Detect which cell encompasses the target text, then output its (x, y) center coordinate. 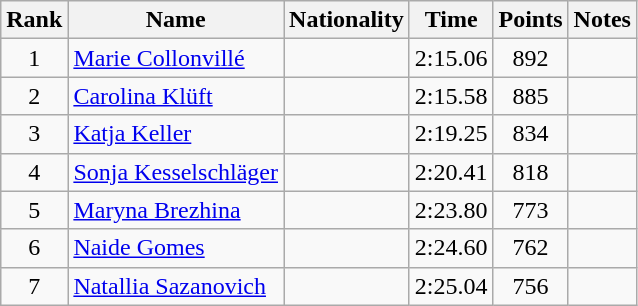
Sonja Kesselschläger (176, 172)
3 (34, 134)
Naide Gomes (176, 248)
2:20.41 (451, 172)
Name (176, 20)
Natallia Sazanovich (176, 286)
834 (530, 134)
818 (530, 172)
1 (34, 58)
756 (530, 286)
Points (530, 20)
5 (34, 210)
2:25.04 (451, 286)
2:24.60 (451, 248)
Nationality (347, 20)
Rank (34, 20)
Katja Keller (176, 134)
4 (34, 172)
2:19.25 (451, 134)
Carolina Klüft (176, 96)
2:15.58 (451, 96)
Time (451, 20)
762 (530, 248)
885 (530, 96)
892 (530, 58)
2:23.80 (451, 210)
773 (530, 210)
Marie Collonvillé (176, 58)
Notes (602, 20)
Maryna Brezhina (176, 210)
2 (34, 96)
7 (34, 286)
6 (34, 248)
2:15.06 (451, 58)
